From the cell containing the given text, extract its center point as (X, Y) coordinate. 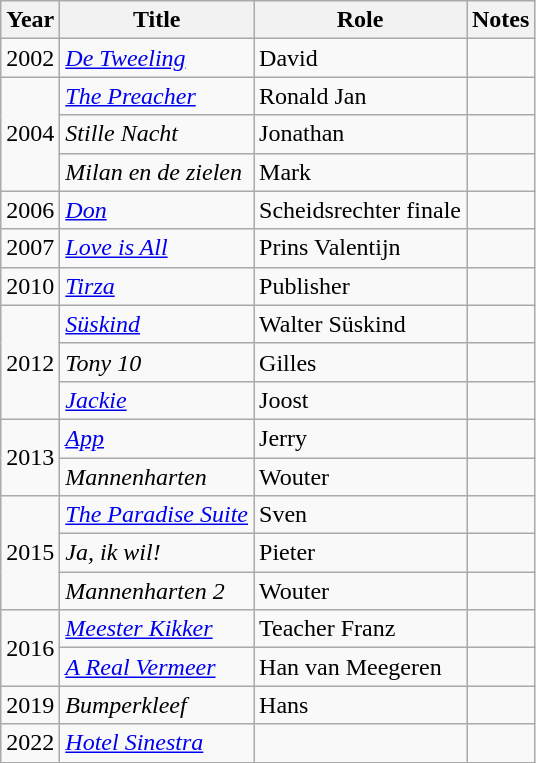
A Real Vermeer (157, 667)
Don (157, 210)
David (360, 58)
Joost (360, 400)
Meester Kikker (157, 629)
Mannenharten 2 (157, 591)
Stille Nacht (157, 134)
Love is All (157, 248)
2019 (30, 705)
Mannenharten (157, 477)
The Preacher (157, 96)
The Paradise Suite (157, 515)
Milan en de zielen (157, 172)
Gilles (360, 362)
Mark (360, 172)
Jerry (360, 438)
Title (157, 20)
Pieter (360, 553)
Jonathan (360, 134)
2016 (30, 648)
Sven (360, 515)
Ja, ik wil! (157, 553)
2004 (30, 134)
2010 (30, 286)
De Tweeling (157, 58)
Bumperkleef (157, 705)
Notes (500, 20)
Hans (360, 705)
Role (360, 20)
Teacher Franz (360, 629)
2012 (30, 362)
Hotel Sinestra (157, 743)
2022 (30, 743)
Süskind (157, 324)
Walter Süskind (360, 324)
Tony 10 (157, 362)
Scheidsrechter finale (360, 210)
2013 (30, 457)
2006 (30, 210)
Year (30, 20)
2002 (30, 58)
2015 (30, 553)
Han van Meegeren (360, 667)
App (157, 438)
Publisher (360, 286)
Jackie (157, 400)
2007 (30, 248)
Prins Valentijn (360, 248)
Ronald Jan (360, 96)
Tirza (157, 286)
